Determine the (X, Y) coordinate at the center of the cell enclosing the given text.  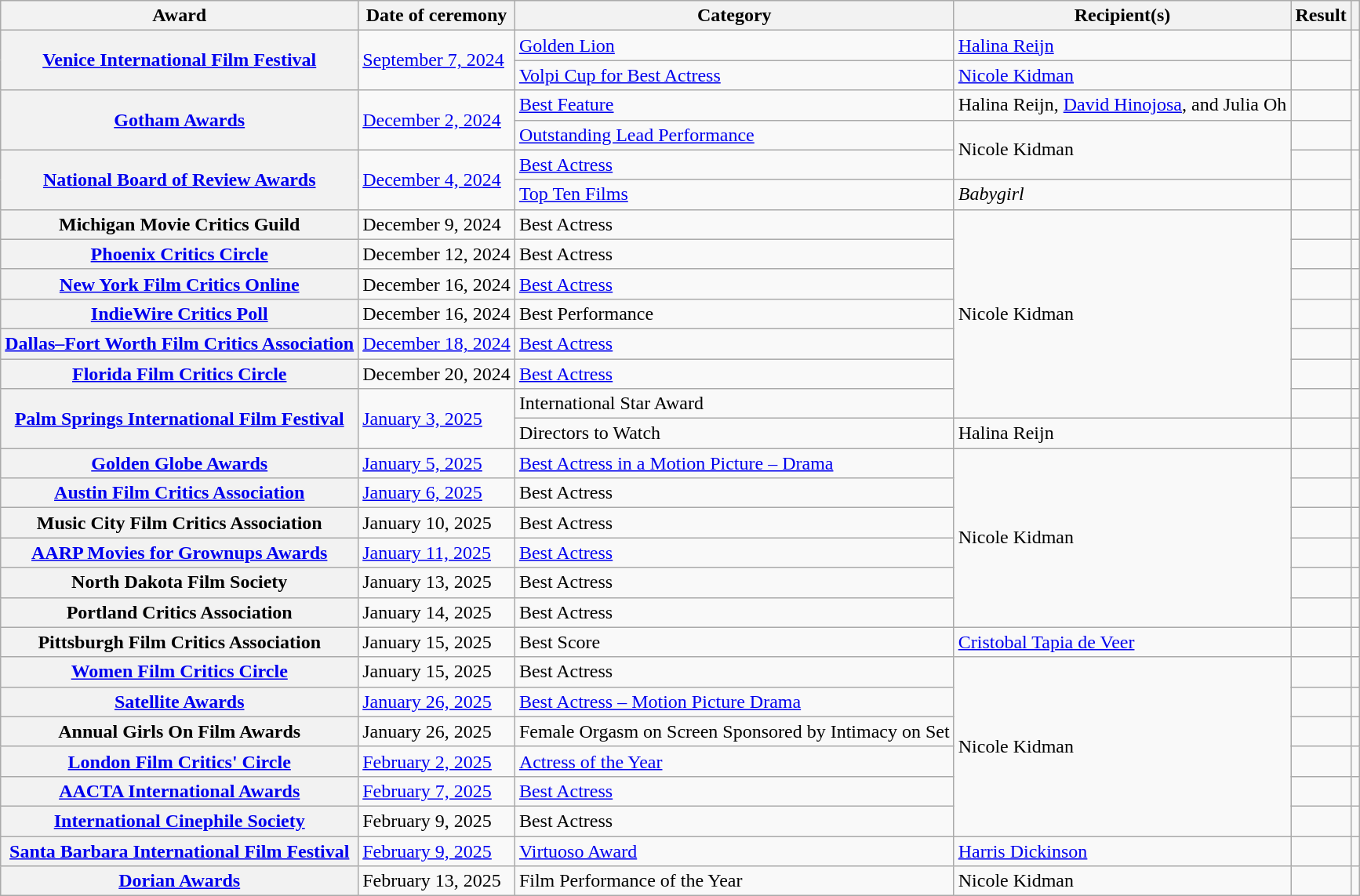
Top Ten Films (734, 194)
Michigan Movie Critics Guild (180, 224)
Result (1321, 16)
Annual Girls On Film Awards (180, 731)
Women Film Critics Circle (180, 672)
Austin Film Critics Association (180, 493)
Satellite Awards (180, 702)
December 2, 2024 (437, 120)
Best Performance (734, 314)
Halina Reijn, David Hinojosa, and Julia Oh (1122, 105)
Dallas–Fort Worth Film Critics Association (180, 343)
Santa Barbara International Film Festival (180, 851)
Gotham Awards (180, 120)
AACTA International Awards (180, 791)
January 3, 2025 (437, 419)
International Star Award (734, 404)
IndieWire Critics Poll (180, 314)
Portland Critics Association (180, 612)
Best Actress – Motion Picture Drama (734, 702)
Category (734, 16)
Pittsburgh Film Critics Association (180, 642)
London Film Critics' Circle (180, 761)
Music City Film Critics Association (180, 523)
February 2, 2025 (437, 761)
January 10, 2025 (437, 523)
January 13, 2025 (437, 582)
Film Performance of the Year (734, 881)
New York Film Critics Online (180, 284)
AARP Movies for Grownups Awards (180, 553)
Dorian Awards (180, 881)
Cristobal Tapia de Veer (1122, 642)
December 9, 2024 (437, 224)
Recipient(s) (1122, 16)
Volpi Cup for Best Actress (734, 75)
Award (180, 16)
North Dakota Film Society (180, 582)
International Cinephile Society (180, 821)
February 13, 2025 (437, 881)
Directors to Watch (734, 433)
Virtuoso Award (734, 851)
Best Feature (734, 105)
Golden Lion (734, 45)
December 20, 2024 (437, 374)
January 6, 2025 (437, 493)
Harris Dickinson (1122, 851)
January 5, 2025 (437, 463)
January 14, 2025 (437, 612)
Outstanding Lead Performance (734, 135)
Best Actress in a Motion Picture – Drama (734, 463)
National Board of Review Awards (180, 180)
Florida Film Critics Circle (180, 374)
December 4, 2024 (437, 180)
Venice International Film Festival (180, 60)
Actress of the Year (734, 761)
September 7, 2024 (437, 60)
December 12, 2024 (437, 254)
Date of ceremony (437, 16)
January 11, 2025 (437, 553)
Golden Globe Awards (180, 463)
Female Orgasm on Screen Sponsored by Intimacy on Set (734, 731)
December 18, 2024 (437, 343)
Palm Springs International Film Festival (180, 419)
Babygirl (1122, 194)
February 7, 2025 (437, 791)
Phoenix Critics Circle (180, 254)
Best Score (734, 642)
